Determine the (x, y) coordinate at the center of the cell enclosing the given text.  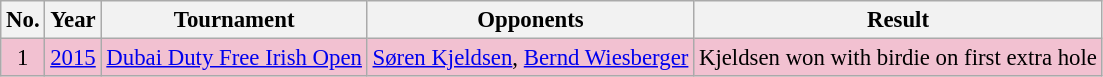
Tournament (234, 20)
Søren Kjeldsen, Bernd Wiesberger (530, 58)
Opponents (530, 20)
Dubai Duty Free Irish Open (234, 58)
2015 (73, 58)
No. (23, 20)
Result (898, 20)
Kjeldsen won with birdie on first extra hole (898, 58)
Year (73, 20)
1 (23, 58)
